Detect which cell encompasses the target text, then output its (X, Y) center coordinate. 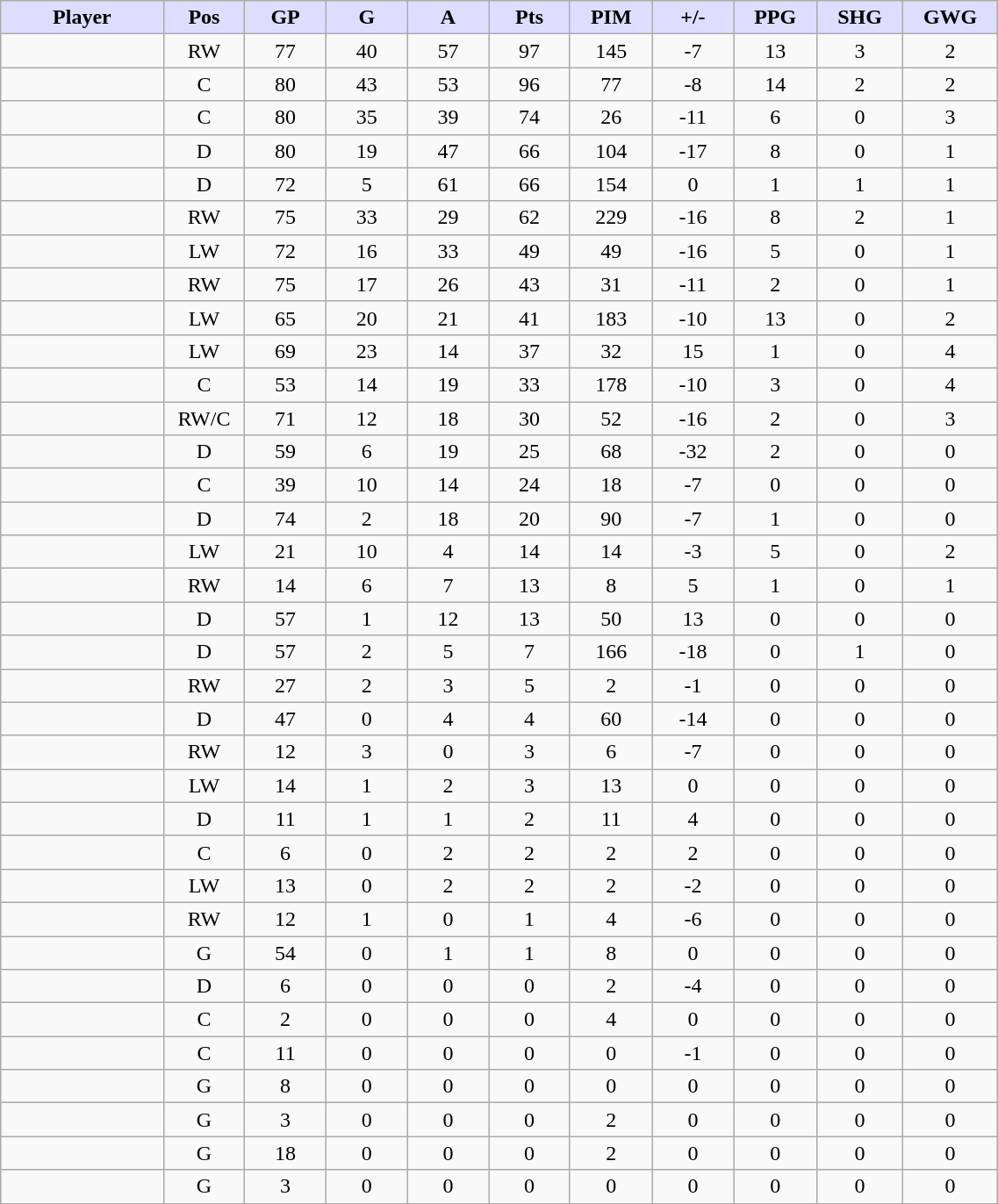
104 (611, 151)
69 (286, 351)
30 (530, 419)
166 (611, 652)
178 (611, 384)
40 (367, 51)
Player (83, 18)
-3 (693, 552)
-14 (693, 719)
229 (611, 218)
Pts (530, 18)
71 (286, 419)
A (448, 18)
145 (611, 51)
50 (611, 619)
37 (530, 351)
31 (611, 284)
65 (286, 318)
54 (286, 952)
-32 (693, 452)
PIM (611, 18)
61 (448, 184)
-17 (693, 151)
59 (286, 452)
183 (611, 318)
-6 (693, 919)
35 (367, 118)
GP (286, 18)
60 (611, 719)
RW/C (204, 419)
15 (693, 351)
17 (367, 284)
25 (530, 452)
32 (611, 351)
16 (367, 251)
GWG (950, 18)
SHG (860, 18)
68 (611, 452)
90 (611, 519)
+/- (693, 18)
PPG (776, 18)
29 (448, 218)
41 (530, 318)
24 (530, 485)
154 (611, 184)
-18 (693, 652)
23 (367, 351)
97 (530, 51)
-4 (693, 986)
-8 (693, 84)
52 (611, 419)
Pos (204, 18)
27 (286, 685)
-2 (693, 885)
62 (530, 218)
96 (530, 84)
